Capture the cell that displays the provided text and extract its [X, Y] central coordinate. 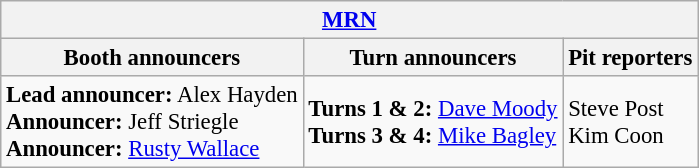
Steve PostKim Coon [630, 122]
Lead announcer: Alex HaydenAnnouncer: Jeff StriegleAnnouncer: Rusty Wallace [152, 122]
Turn announcers [433, 58]
Booth announcers [152, 58]
Turns 1 & 2: Dave MoodyTurns 3 & 4: Mike Bagley [433, 122]
MRN [350, 20]
Pit reporters [630, 58]
